Detect which cell encompasses the target text, then output its (X, Y) center coordinate. 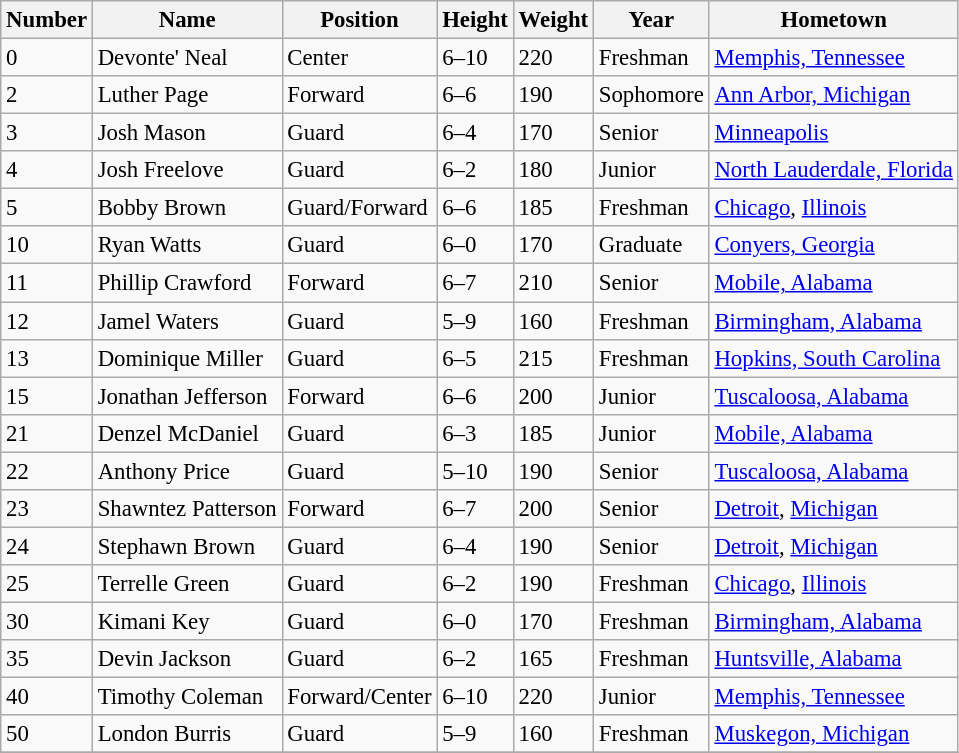
13 (47, 358)
North Lauderdale, Florida (834, 170)
Guard/Forward (360, 208)
11 (47, 283)
215 (553, 358)
Sophomore (651, 95)
Weight (553, 20)
Ryan Watts (187, 245)
Josh Freelove (187, 170)
Denzel McDaniel (187, 433)
6–3 (475, 433)
5–10 (475, 471)
Anthony Price (187, 471)
24 (47, 546)
Huntsville, Alabama (834, 659)
6–5 (475, 358)
165 (553, 659)
Devonte' Neal (187, 58)
12 (47, 321)
10 (47, 245)
15 (47, 396)
Terrelle Green (187, 584)
Position (360, 20)
35 (47, 659)
Jonathan Jefferson (187, 396)
180 (553, 170)
5 (47, 208)
Minneapolis (834, 133)
22 (47, 471)
Shawntez Patterson (187, 509)
Devin Jackson (187, 659)
210 (553, 283)
Josh Mason (187, 133)
Conyers, Georgia (834, 245)
Bobby Brown (187, 208)
Forward/Center (360, 697)
Kimani Key (187, 621)
Ann Arbor, Michigan (834, 95)
Center (360, 58)
Graduate (651, 245)
Stephawn Brown (187, 546)
40 (47, 697)
Year (651, 20)
25 (47, 584)
2 (47, 95)
Jamel Waters (187, 321)
50 (47, 734)
Height (475, 20)
Hometown (834, 20)
Muskegon, Michigan (834, 734)
30 (47, 621)
23 (47, 509)
4 (47, 170)
Dominique Miller (187, 358)
0 (47, 58)
Luther Page (187, 95)
Number (47, 20)
Timothy Coleman (187, 697)
London Burris (187, 734)
Phillip Crawford (187, 283)
21 (47, 433)
3 (47, 133)
Name (187, 20)
Hopkins, South Carolina (834, 358)
